Pinpoint the cell where the given text exists, returning its (x, y) midpoint coordinate. 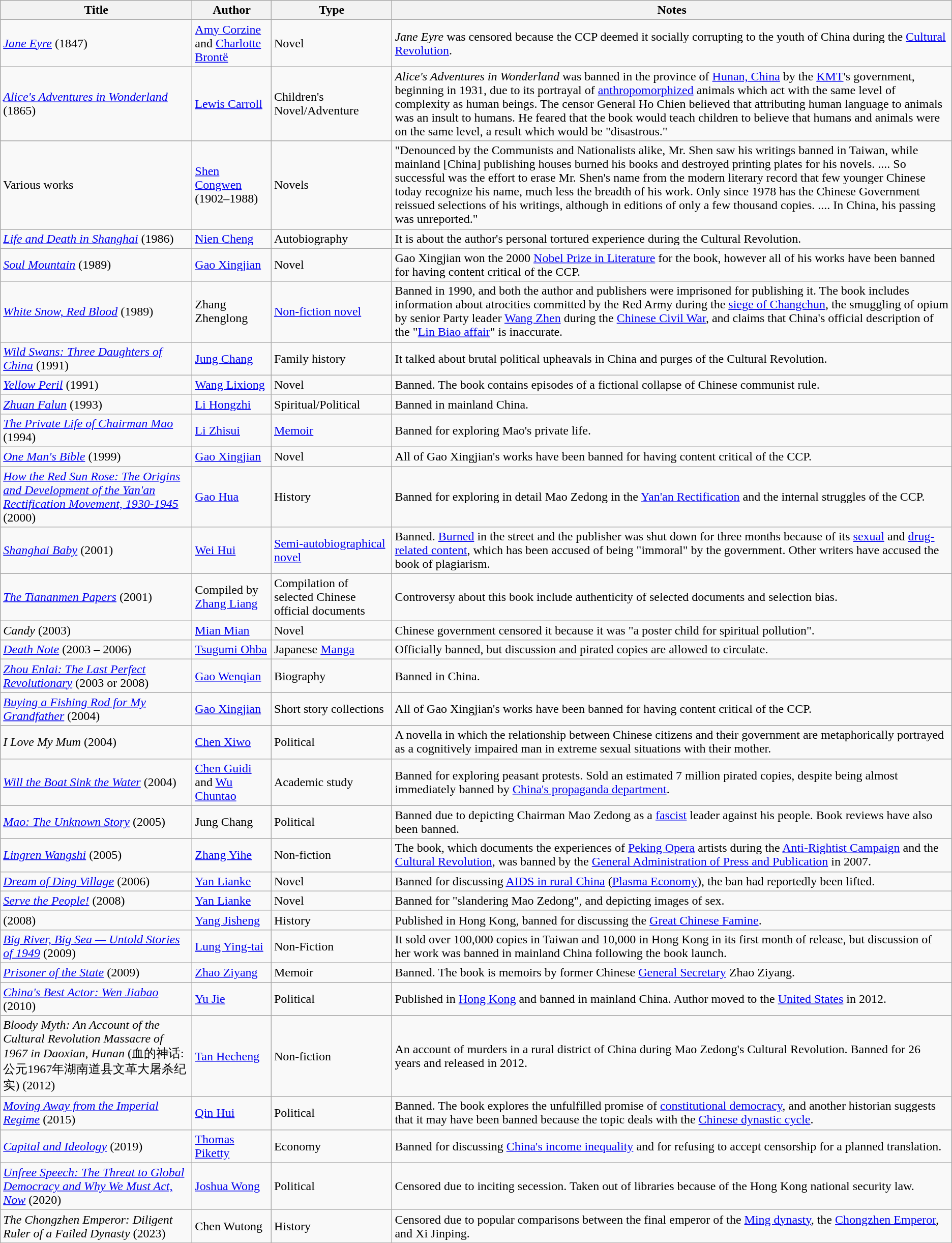
Author (232, 10)
Short story collections (332, 709)
Wei Hui (232, 551)
Bloody Myth: An Account of the Cultural Revolution Massacre of 1967 in Daoxian, Hunan (血的神话: 公元1967年湖南道县文革大屠杀纪实) (2012) (97, 1056)
Tsugumi Ohba (232, 650)
Li Hongzhi (232, 404)
Li Zhisui (232, 430)
It talked about brutal political upheavals in China and purges of the Cultural Revolution. (672, 358)
Lingren Wangshi (2005) (97, 855)
Soul Mountain (1989) (97, 265)
White Snow, Red Blood (1989) (97, 311)
Banned for exploring in detail Mao Zedong in the Yan'an Rectification and the internal struggles of the CCP. (672, 497)
Lung Ying-tai (232, 946)
(2008) (97, 920)
Big River, Big Sea — Untold Stories of 1949 (2009) (97, 946)
Capital and Ideology (2019) (97, 1146)
China's Best Actor: Wen Jiabao (2010) (97, 998)
An account of murders in a rural district of China during Mao Zedong's Cultural Revolution. Banned for 26 years and released in 2012. (672, 1056)
Published in Hong Kong and banned in mainland China. Author moved to the United States in 2012. (672, 998)
Autobiography (332, 239)
Chen Xiwo (232, 742)
Alice's Adventures in Wonderland (1865) (97, 104)
Controversy about this book include authenticity of selected documents and selection bias. (672, 597)
Zhuan Falun (1993) (97, 404)
Dream of Ding Village (2006) (97, 881)
Spiritual/Political (332, 404)
Biography (332, 676)
The Private Life of Chairman Mao (1994) (97, 430)
Yang Jisheng (232, 920)
Non-Fiction (332, 946)
Banned for "slandering Mao Zedong", and depicting images of sex. (672, 901)
Shen Congwen (1902–1988) (232, 185)
Wild Swans: Three Daughters of China (1991) (97, 358)
Banned due to depicting Chairman Mao Zedong as a fascist leader against his people. Book reviews have also been banned. (672, 822)
Banned for discussing China's income inequality and for refusing to accept censorship for a planned translation. (672, 1146)
Zhang Yihe (232, 855)
Yu Jie (232, 998)
Zhang Zhenglong (232, 311)
Buying a Fishing Rod for My Grandfather (2004) (97, 709)
Candy (2003) (97, 630)
Compilation of selected Chinese official documents (332, 597)
Mian Mian (232, 630)
Zhao Ziyang (232, 972)
Serve the People! (2008) (97, 901)
Notes (672, 10)
Gao Wenqian (232, 676)
Published in Hong Kong, banned for discussing the Great Chinese Famine. (672, 920)
Jane Eyre (1847) (97, 43)
Chinese government censored it because it was "a poster child for spiritual pollution". (672, 630)
Novels (332, 185)
Banned. The book contains episodes of a fictional collapse of Chinese communist rule. (672, 385)
Semi-autobiographical novel (332, 551)
Banned in mainland China. (672, 404)
Yellow Peril (1991) (97, 385)
Nien Cheng (232, 239)
Thomas Piketty (232, 1146)
Zhou Enlai: The Last Perfect Revolutionary (2003 or 2008) (97, 676)
Jane Eyre was censored because the CCP deemed it socially corrupting to the youth of China during the Cultural Revolution. (672, 43)
Gao Xingjian won the 2000 Nobel Prize in Literature for the book, however all of his works have been banned for having content critical of the CCP. (672, 265)
Banned for exploring Mao's private life. (672, 430)
Banned. The book is memoirs by former Chinese General Secretary Zhao Ziyang. (672, 972)
Qin Hui (232, 1113)
Prisoner of the State (2009) (97, 972)
Life and Death in Shanghai (1986) (97, 239)
Censored due to inciting secession. Taken out of libraries because of the Hong Kong national security law. (672, 1186)
It is about the author's personal tortured experience during the Cultural Revolution. (672, 239)
Death Note (2003 – 2006) (97, 650)
Lewis Carroll (232, 104)
One Man's Bible (1999) (97, 456)
I Love My Mum (2004) (97, 742)
Censored due to popular comparisons between the final emperor of the Ming dynasty, the Chongzhen Emperor, and Xi Jinping. (672, 1226)
Moving Away from the Imperial Regime (2015) (97, 1113)
Various works (97, 185)
Chen Wutong (232, 1226)
Gao Hua (232, 497)
Amy Corzine and Charlotte Brontë (232, 43)
Banned in China. (672, 676)
Mao: The Unknown Story (2005) (97, 822)
Title (97, 10)
Will the Boat Sink the Water (2004) (97, 782)
Economy (332, 1146)
Children's Novel/Adventure (332, 104)
Officially banned, but discussion and pirated copies are allowed to circulate. (672, 650)
Joshua Wong (232, 1186)
Type (332, 10)
Wang Lixiong (232, 385)
The Tiananmen Papers (2001) (97, 597)
Family history (332, 358)
Compiled by Zhang Liang (232, 597)
Unfree Speech: The Threat to Global Democracy and Why We Must Act, Now (2020) (97, 1186)
Chen Guidi and Wu Chuntao (232, 782)
Banned for discussing AIDS in rural China (Plasma Economy), the ban had reportedly been lifted. (672, 881)
The Chongzhen Emperor: Diligent Ruler of a Failed Dynasty (2023) (97, 1226)
How the Red Sun Rose: The Origins and Development of the Yan'an Rectification Movement, 1930-1945 (2000) (97, 497)
Shanghai Baby (2001) (97, 551)
Non-fiction novel (332, 311)
Tan Hecheng (232, 1056)
Academic study (332, 782)
Japanese Manga (332, 650)
